Capture the cell that displays the provided text and extract its [x, y] central coordinate. 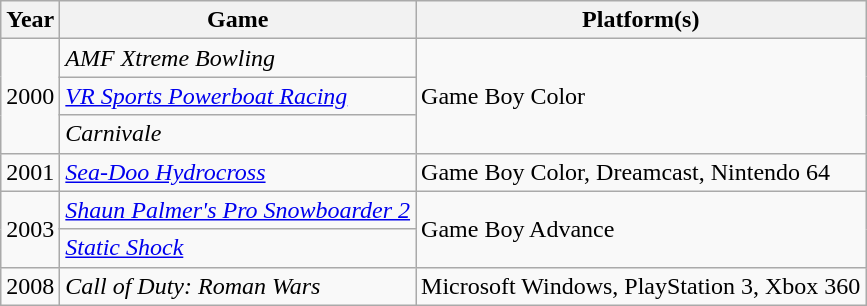
2001 [30, 172]
Static Shock [238, 248]
Sea-Doo Hydrocross [238, 172]
VR Sports Powerboat Racing [238, 96]
Microsoft Windows, PlayStation 3, Xbox 360 [641, 286]
Shaun Palmer's Pro Snowboarder 2 [238, 210]
Game [238, 20]
2008 [30, 286]
Carnivale [238, 134]
AMF Xtreme Bowling [238, 58]
Year [30, 20]
2003 [30, 229]
2000 [30, 96]
Game Boy Advance [641, 229]
Game Boy Color [641, 96]
Call of Duty: Roman Wars [238, 286]
Game Boy Color, Dreamcast, Nintendo 64 [641, 172]
Platform(s) [641, 20]
